Capture the cell that displays the provided text and extract its (X, Y) central coordinate. 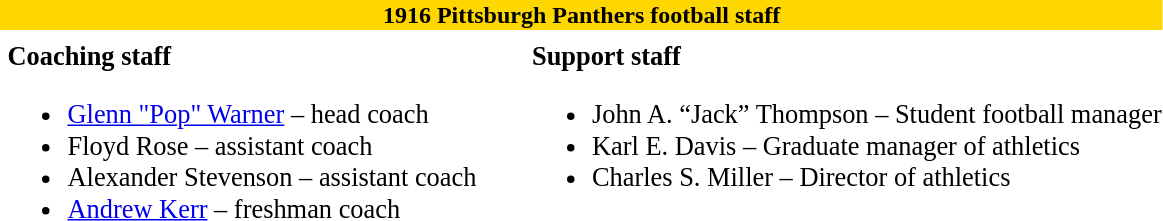
1916 Pittsburgh Panthers football staff (582, 15)
